Determine the [x, y] coordinate at the center of the cell enclosing the given text.  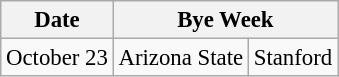
Bye Week [225, 20]
October 23 [57, 58]
Stanford [292, 58]
Arizona State [180, 58]
Date [57, 20]
